For the text-containing cell, return its midpoint in (x, y) coordinate format. 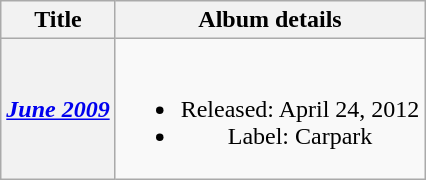
Album details (270, 20)
June 2009 (58, 109)
Title (58, 20)
Released: April 24, 2012Label: Carpark (270, 109)
